Locate the cell with the specified text and output its [x, y] center coordinate. 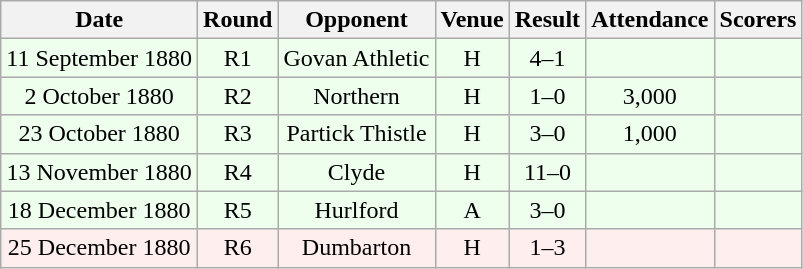
11 September 1880 [100, 58]
Dumbarton [356, 248]
Opponent [356, 20]
Govan Athletic [356, 58]
25 December 1880 [100, 248]
4–1 [547, 58]
23 October 1880 [100, 134]
R1 [238, 58]
3,000 [650, 96]
18 December 1880 [100, 210]
R3 [238, 134]
11–0 [547, 172]
A [472, 210]
Attendance [650, 20]
Round [238, 20]
Partick Thistle [356, 134]
R5 [238, 210]
R6 [238, 248]
1–0 [547, 96]
Hurlford [356, 210]
Scorers [758, 20]
13 November 1880 [100, 172]
R4 [238, 172]
Date [100, 20]
Result [547, 20]
1,000 [650, 134]
1–3 [547, 248]
2 October 1880 [100, 96]
Northern [356, 96]
Venue [472, 20]
R2 [238, 96]
Clyde [356, 172]
